Detect which cell encompasses the target text, then output its [X, Y] center coordinate. 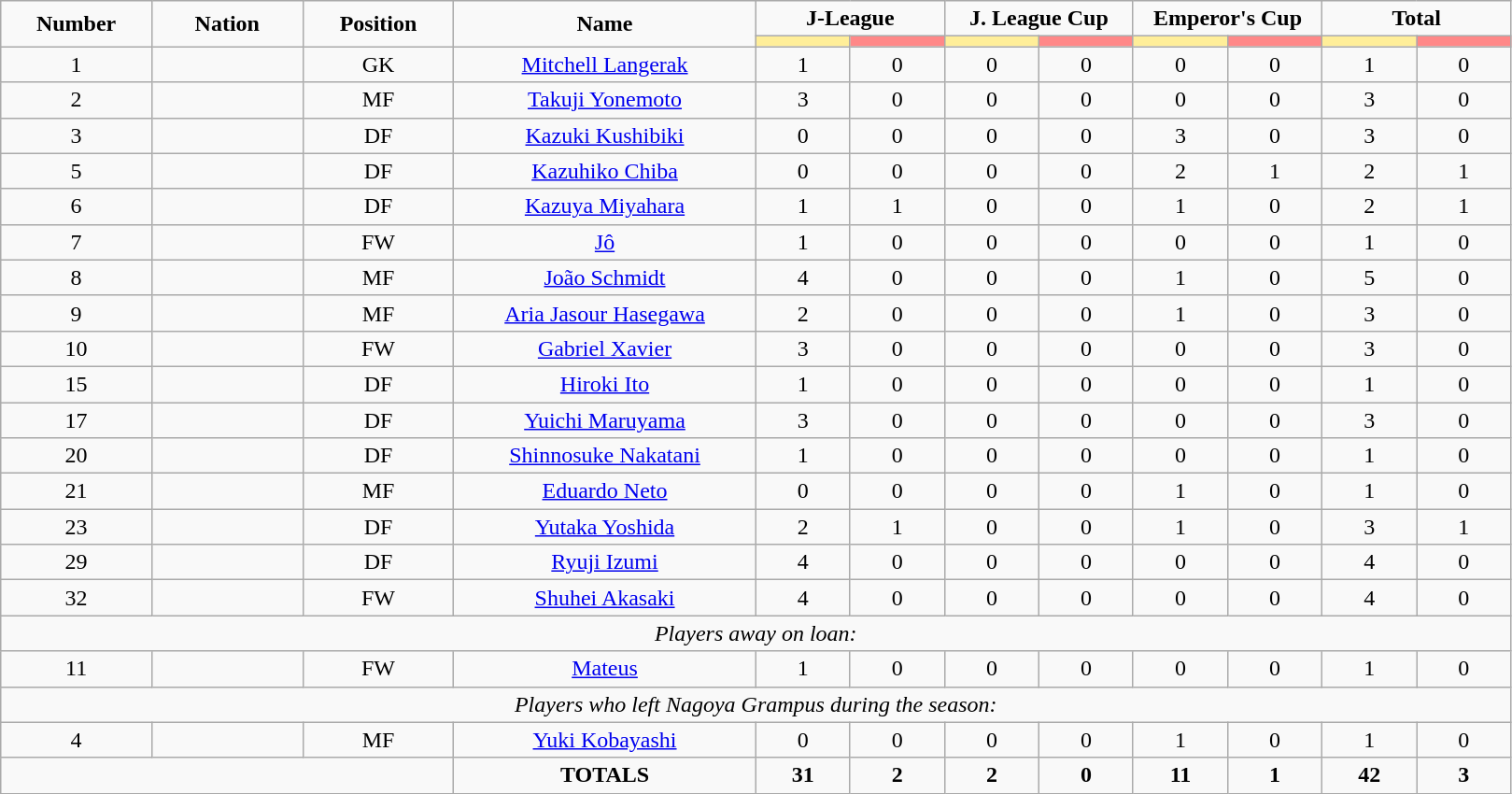
31 [803, 775]
Jô [605, 242]
Kazuhiko Chiba [605, 171]
Hiroki Ito [605, 384]
21 [77, 491]
Gabriel Xavier [605, 348]
Shuhei Akasaki [605, 598]
Yutaka Yoshida [605, 527]
Total [1417, 19]
Mateus [605, 669]
20 [77, 456]
J. League Cup [1039, 19]
32 [77, 598]
Kazuki Kushibiki [605, 135]
Aria Jasour Hasegawa [605, 313]
6 [77, 206]
Ryuji Izumi [605, 562]
Name [605, 24]
7 [77, 242]
Eduardo Neto [605, 491]
J-League [850, 19]
29 [77, 562]
Kazuya Miyahara [605, 206]
Emperor's Cup [1227, 19]
Shinnosuke Nakatani [605, 456]
10 [77, 348]
TOTALS [605, 775]
17 [77, 419]
Yuichi Maruyama [605, 419]
23 [77, 527]
42 [1369, 775]
Yuki Kobayashi [605, 740]
9 [77, 313]
João Schmidt [605, 277]
Players who left Nagoya Grampus during the season: [756, 704]
Nation [227, 24]
Players away on loan: [756, 633]
Mitchell Langerak [605, 64]
Number [77, 24]
Position [378, 24]
Takuji Yonemoto [605, 100]
8 [77, 277]
15 [77, 384]
GK [378, 64]
